Find where the given text appears and provide that cell's center as [X, Y] coordinate. 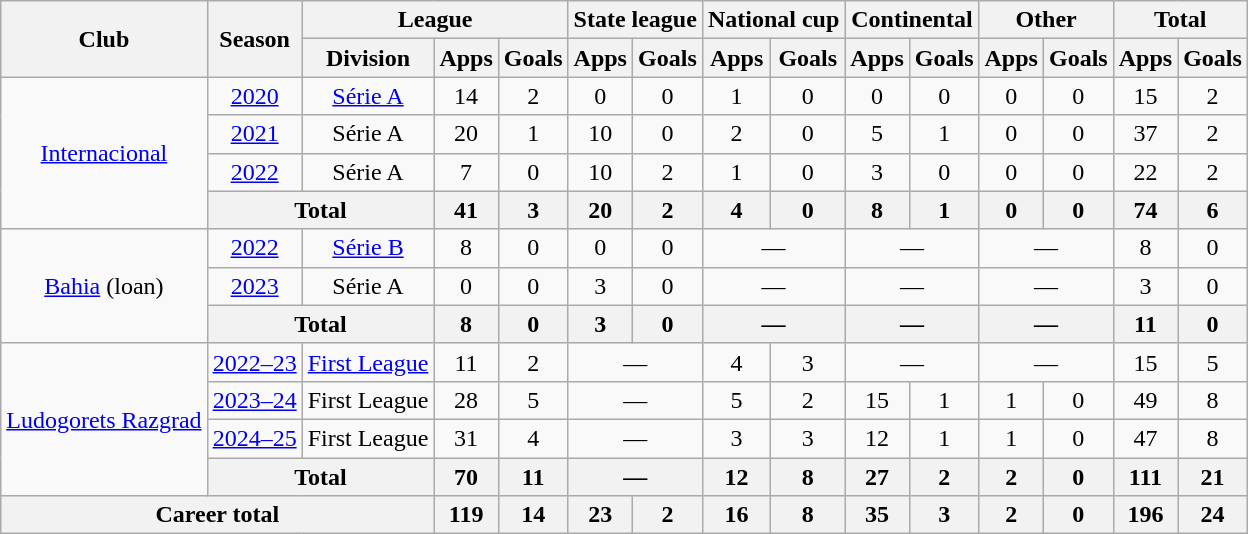
70 [466, 477]
Club [104, 39]
23 [600, 515]
State league [635, 20]
2023 [254, 286]
196 [1145, 515]
Bahia (loan) [104, 286]
Continental [912, 20]
Division [368, 58]
21 [1213, 477]
Career total [218, 515]
16 [736, 515]
24 [1213, 515]
Other [1046, 20]
37 [1145, 134]
35 [877, 515]
2023–24 [254, 400]
111 [1145, 477]
119 [466, 515]
2021 [254, 134]
41 [466, 210]
National cup [773, 20]
74 [1145, 210]
27 [877, 477]
7 [466, 172]
47 [1145, 438]
Ludogorets Razgrad [104, 419]
Série B [368, 248]
2020 [254, 96]
6 [1213, 210]
2022–23 [254, 362]
22 [1145, 172]
31 [466, 438]
49 [1145, 400]
League [435, 20]
Season [254, 39]
28 [466, 400]
Internacional [104, 153]
2024–25 [254, 438]
